From the cell containing the given text, extract its center point as [x, y] coordinate. 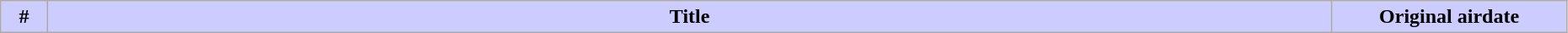
Title [689, 17]
Original airdate [1449, 17]
# [24, 17]
